Pinpoint the cell where the given text exists, returning its [X, Y] midpoint coordinate. 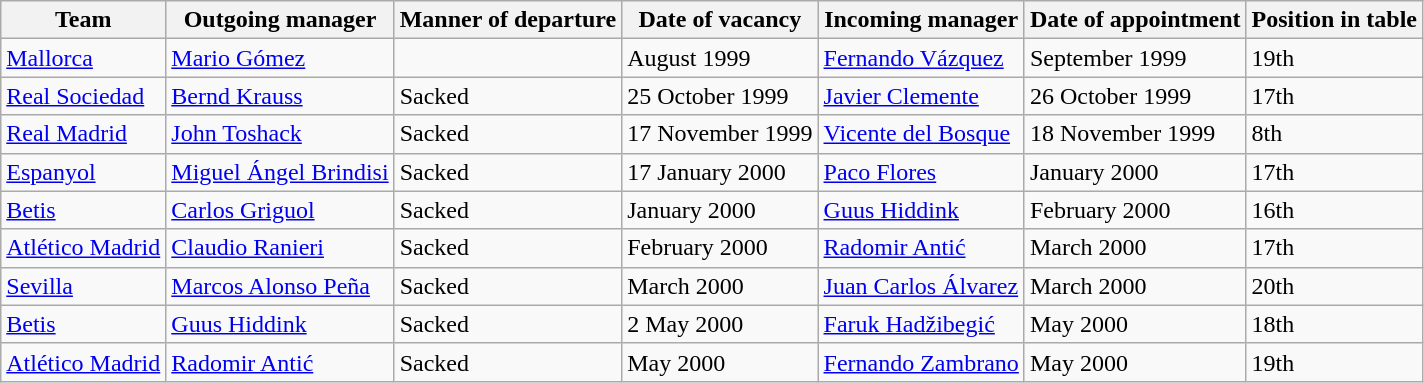
Paco Flores [921, 172]
17 November 1999 [720, 134]
Espanyol [84, 172]
Faruk Hadžibegić [921, 324]
Sevilla [84, 286]
Mario Gómez [280, 58]
Date of vacancy [720, 20]
17 January 2000 [720, 172]
Claudio Ranieri [280, 248]
Real Sociedad [84, 96]
26 October 1999 [1135, 96]
16th [1334, 210]
8th [1334, 134]
2 May 2000 [720, 324]
Marcos Alonso Peña [280, 286]
Date of appointment [1135, 20]
20th [1334, 286]
Carlos Griguol [280, 210]
Fernando Vázquez [921, 58]
Manner of departure [508, 20]
Real Madrid [84, 134]
25 October 1999 [720, 96]
Fernando Zambrano [921, 362]
Team [84, 20]
Miguel Ángel Brindisi [280, 172]
Incoming manager [921, 20]
Vicente del Bosque [921, 134]
Mallorca [84, 58]
September 1999 [1135, 58]
August 1999 [720, 58]
Position in table [1334, 20]
Javier Clemente [921, 96]
Bernd Krauss [280, 96]
John Toshack [280, 134]
Juan Carlos Álvarez [921, 286]
Outgoing manager [280, 20]
18th [1334, 324]
18 November 1999 [1135, 134]
